Locate the cell with the specified text and output its [X, Y] center coordinate. 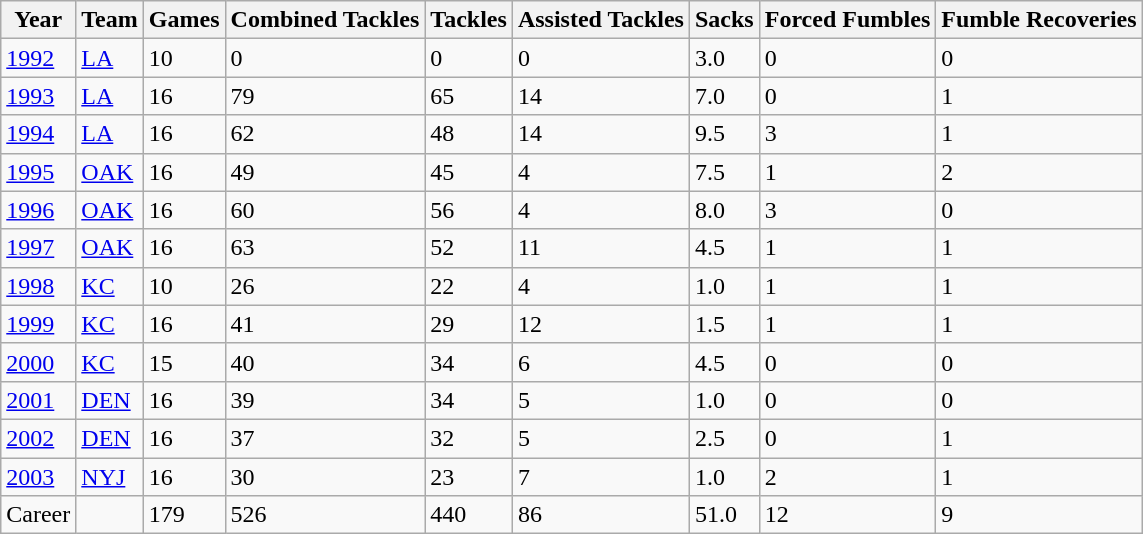
56 [469, 210]
29 [469, 324]
30 [325, 477]
Fumble Recoveries [1039, 20]
1995 [38, 172]
2001 [38, 400]
9.5 [724, 134]
179 [184, 515]
63 [325, 248]
526 [325, 515]
7.0 [724, 96]
2003 [38, 477]
65 [469, 96]
Sacks [724, 20]
1996 [38, 210]
39 [325, 400]
15 [184, 362]
40 [325, 362]
45 [469, 172]
Forced Fumbles [848, 20]
Assisted Tackles [600, 20]
3.0 [724, 58]
11 [600, 248]
79 [325, 96]
37 [325, 438]
22 [469, 286]
86 [600, 515]
41 [325, 324]
48 [469, 134]
2.5 [724, 438]
7.5 [724, 172]
51.0 [724, 515]
1.5 [724, 324]
2002 [38, 438]
Tackles [469, 20]
7 [600, 477]
Combined Tackles [325, 20]
32 [469, 438]
1992 [38, 58]
62 [325, 134]
1993 [38, 96]
23 [469, 477]
26 [325, 286]
1997 [38, 248]
Career [38, 515]
1994 [38, 134]
6 [600, 362]
1999 [38, 324]
8.0 [724, 210]
49 [325, 172]
9 [1039, 515]
Games [184, 20]
Team [110, 20]
52 [469, 248]
60 [325, 210]
2000 [38, 362]
Year [38, 20]
440 [469, 515]
1998 [38, 286]
NYJ [110, 477]
